Return [X, Y] of the center of cell containing provided text 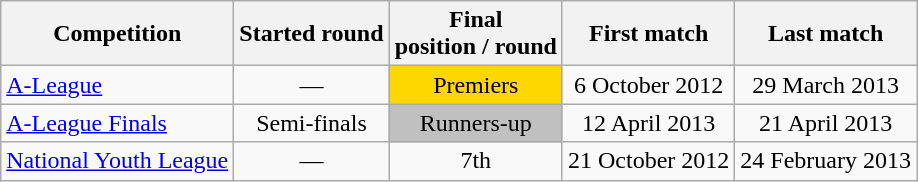
12 April 2013 [648, 123]
Runners-up [476, 123]
A-League Finals [118, 123]
Final position / round [476, 34]
6 October 2012 [648, 85]
Last match [826, 34]
Competition [118, 34]
21 April 2013 [826, 123]
7th [476, 161]
Premiers [476, 85]
Started round [312, 34]
A-League [118, 85]
Semi-finals [312, 123]
24 February 2013 [826, 161]
National Youth League [118, 161]
First match [648, 34]
21 October 2012 [648, 161]
29 March 2013 [826, 85]
